Identify which cell holds the provided text, then report its [x, y] central coordinate. 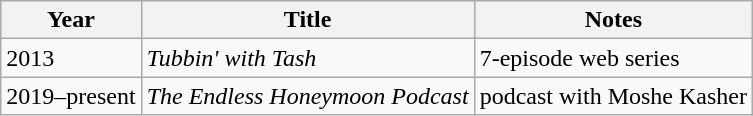
Title [308, 20]
2019–present [71, 96]
The Endless Honeymoon Podcast [308, 96]
Notes [613, 20]
Tubbin' with Tash [308, 58]
7-episode web series [613, 58]
Year [71, 20]
podcast with Moshe Kasher [613, 96]
2013 [71, 58]
